Find where the given text appears and provide that cell's center as [X, Y] coordinate. 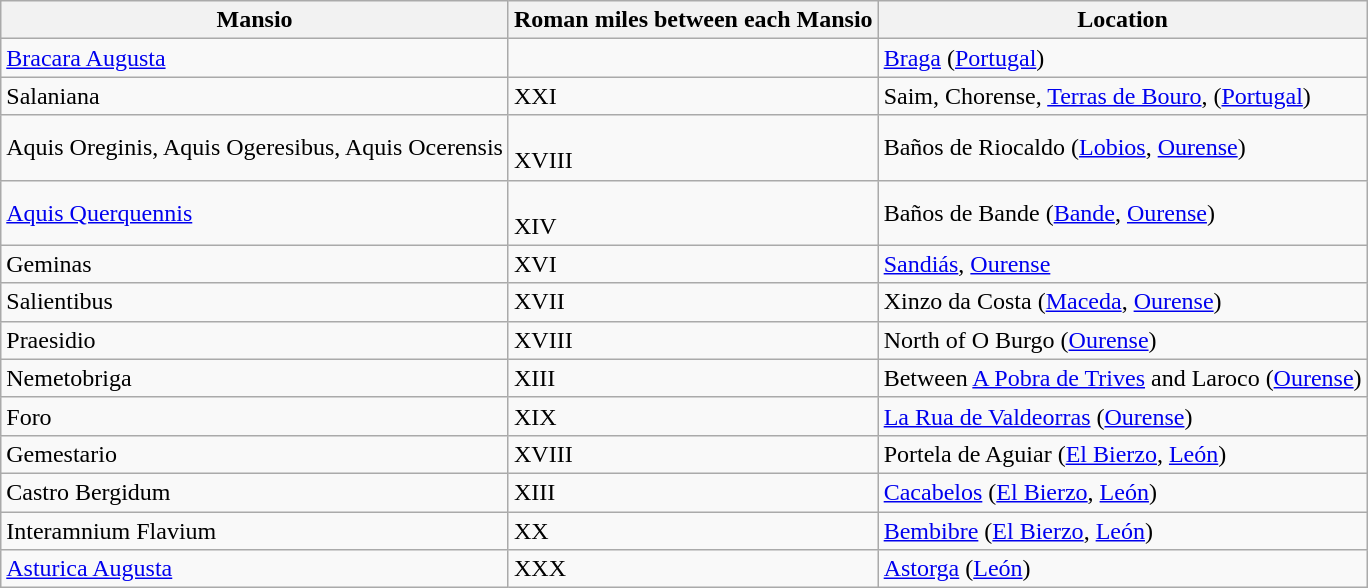
Roman miles between each Mansio [693, 20]
Interamnium Flavium [255, 531]
Geminas [255, 264]
Xinzo da Costa (Maceda, Ourense) [1122, 302]
XIV [693, 212]
Between A Pobra de Trives and Laroco (Ourense) [1122, 378]
Baños de Bande (Bande, Ourense) [1122, 212]
Foro [255, 416]
XX [693, 531]
Bembibre (El Bierzo, León) [1122, 531]
North of O Burgo (Ourense) [1122, 340]
XXI [693, 96]
Location [1122, 20]
Nemetobriga [255, 378]
Sandiás, Ourense [1122, 264]
XIX [693, 416]
Astorga (León) [1122, 569]
Bracara Augusta [255, 58]
Aquis Querquennis [255, 212]
Salaniana [255, 96]
Castro Bergidum [255, 492]
Asturica Augusta [255, 569]
XXX [693, 569]
La Rua de Valdeorras (Ourense) [1122, 416]
Cacabelos (El Bierzo, León) [1122, 492]
Praesidio [255, 340]
Aquis Oreginis, Aquis Ogeresibus, Aquis Ocerensis [255, 148]
XVI [693, 264]
Mansio [255, 20]
Braga (Portugal) [1122, 58]
Salientibus [255, 302]
Baños de Riocaldo (Lobios, Ourense) [1122, 148]
Portela de Aguiar (El Bierzo, León) [1122, 454]
XVII [693, 302]
Saim, Chorense, Terras de Bouro, (Portugal) [1122, 96]
Gemestario [255, 454]
